Output the [x, y] coordinate of the center of the cell containing the given text.  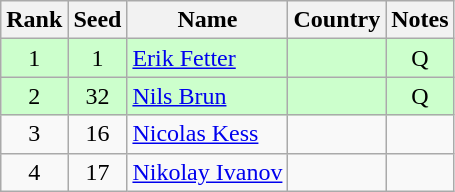
Nicolas Kess [208, 134]
Nikolay Ivanov [208, 172]
Name [208, 20]
Notes [420, 20]
4 [34, 172]
32 [98, 96]
Nils Brun [208, 96]
Country [337, 20]
3 [34, 134]
16 [98, 134]
17 [98, 172]
Erik Fetter [208, 58]
2 [34, 96]
Rank [34, 20]
Seed [98, 20]
